Find where the given text appears and provide that cell's center as [x, y] coordinate. 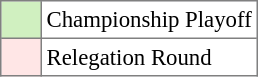
Relegation Round [149, 57]
Championship Playoff [149, 20]
